Search for the cell housing the specified text and yield its (x, y) center coordinate. 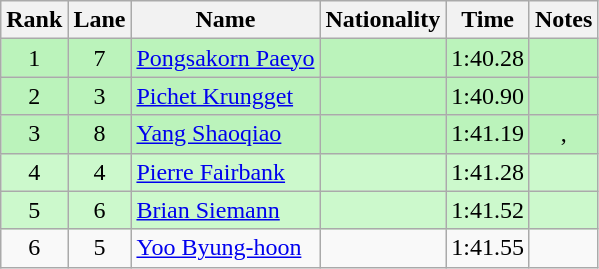
Pongsakorn Paeyo (226, 58)
1:41.19 (488, 134)
2 (34, 96)
Nationality (383, 20)
7 (100, 58)
Lane (100, 20)
Pierre Fairbank (226, 172)
1 (34, 58)
1:40.90 (488, 96)
1:41.28 (488, 172)
1:41.52 (488, 210)
1:41.55 (488, 248)
Time (488, 20)
Brian Siemann (226, 210)
Yoo Byung-hoon (226, 248)
8 (100, 134)
1:40.28 (488, 58)
Name (226, 20)
Notes (563, 20)
, (563, 134)
Pichet Krungget (226, 96)
Rank (34, 20)
Yang Shaoqiao (226, 134)
